Find where the given text appears and provide that cell's center as (X, Y) coordinate. 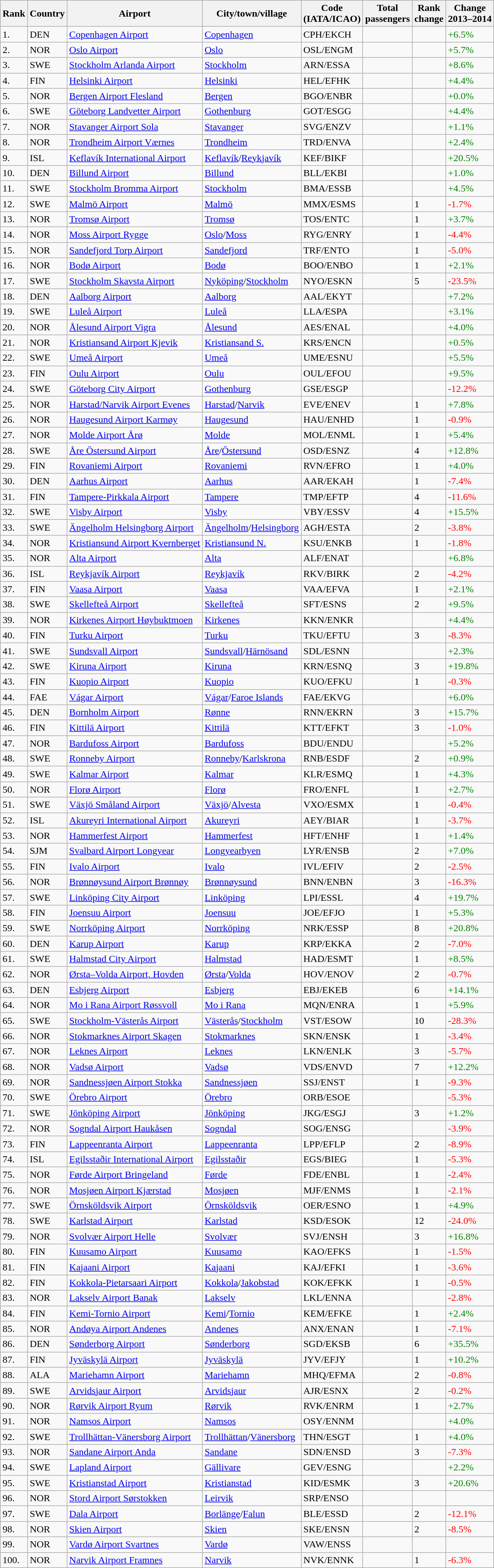
Hammerfest Airport (135, 836)
Linköping (252, 897)
Skien Airport (135, 1529)
Växjö Småland Airport (135, 805)
TRD/ENVA (332, 142)
-3.6% (470, 1267)
Brønnøysund Airport Brønnøy (135, 882)
BLE/ESSD (332, 1514)
Trollhättan/Vänersborg (252, 1437)
Egilsstaðir International Airport (135, 1159)
-4.4% (470, 235)
KKN/ENKR (332, 620)
KLR/ESMQ (332, 774)
AGH/ESTA (332, 528)
+2.2% (470, 1468)
-0.4% (470, 805)
12. (14, 204)
7. (14, 127)
JOE/EFJO (332, 913)
Bodø Airport (135, 266)
Moss Airport Rygge (135, 235)
Umeå Airport (135, 358)
Kristiansund N. (252, 543)
OSL/ENGM (332, 50)
+6.8% (470, 558)
Karlstad (252, 1221)
Kiruna Airport (135, 666)
-7.4% (470, 481)
EVE/ENEV (332, 404)
Reykjavík (252, 574)
+5.9% (470, 1005)
Ängelholm Helsingborg Airport (135, 528)
53. (14, 836)
95. (14, 1483)
98. (14, 1529)
Bardufoss Airport (135, 743)
49. (14, 774)
Arvidsjaur Airport (135, 1390)
10. (14, 173)
69. (14, 1082)
-4.2% (470, 574)
51. (14, 805)
62. (14, 974)
Lappeenranta (252, 1144)
-9.3% (470, 1082)
Keflavík International Airport (135, 157)
Mariehamn Airport (135, 1375)
63. (14, 990)
-0.7% (470, 974)
Namsos (252, 1421)
89. (14, 1390)
Göteborg City Airport (135, 389)
+20.5% (470, 157)
AAR/EKAH (332, 481)
72. (14, 1128)
Kajaani (252, 1267)
KRS/ENCN (332, 343)
+6.0% (470, 697)
Umeå (252, 358)
Vaasa Airport (135, 589)
5 (429, 281)
66. (14, 1036)
Kemi-Tornio Airport (135, 1313)
RVN/EFRO (332, 466)
-12.2% (470, 389)
47. (14, 743)
Örebro (252, 1098)
Luleå (252, 312)
KAJ/EFKI (332, 1267)
+5.3% (470, 913)
Leknes (252, 1051)
SVJ/ENSH (332, 1236)
Karup Airport (135, 944)
-3.4% (470, 1036)
Billund Airport (135, 173)
Kristiansand S. (252, 343)
Haugesund Airport Karmøy (135, 419)
Copenhagen (252, 34)
ALA (47, 1375)
14. (14, 235)
Linköping City Airport (135, 897)
Västerås/Stockholm (252, 1021)
Ålesund Airport Vigra (135, 327)
SVG/ENZV (332, 127)
BMA/ESSB (332, 188)
KID/ESMK (332, 1483)
LKN/ENLK (332, 1051)
Sandane (252, 1452)
Oulu Airport (135, 373)
79. (14, 1236)
2. (14, 50)
Jönköping Airport (135, 1113)
Ängelholm/Helsingborg (252, 528)
Sønderborg Airport (135, 1344)
Sundsvall Airport (135, 651)
BGO/ENBR (332, 96)
55. (14, 866)
MOL/ENML (332, 435)
-8.5% (470, 1529)
Kokkola/Jakobstad (252, 1283)
FRO/ENFL (332, 789)
Helsinki Airport (135, 81)
SKN/ENSK (332, 1036)
80. (14, 1252)
-0.9% (470, 419)
4. (14, 81)
99. (14, 1545)
78. (14, 1221)
Stord Airport Sørstokken (135, 1498)
Åre/Östersund (252, 451)
44. (14, 697)
Rankchange (429, 14)
Göteborg Landvetter Airport (135, 111)
Kokkola-Pietarsaari Airport (135, 1283)
50. (14, 789)
LLA/ESPA (332, 312)
Vadsø (252, 1067)
43. (14, 681)
KOK/EFKK (332, 1283)
SFT/ESNS (332, 604)
96. (14, 1498)
Bornholm Airport (135, 713)
Code(IATA/ICAO) (332, 14)
Ronneby Airport (135, 759)
Brønnøysund (252, 882)
VAA/EFVA (332, 589)
+4.3% (470, 774)
Jyväskylä (252, 1360)
ORB/ESOE (332, 1098)
28. (14, 451)
Sandefjord Torp Airport (135, 250)
Oslo/Moss (252, 235)
KEM/EFKE (332, 1313)
Rønne (252, 713)
JKG/ESGJ (332, 1113)
GEV/ESNG (332, 1468)
+4.9% (470, 1206)
-1.0% (470, 728)
KTT/EFKT (332, 728)
SDL/ESNN (332, 651)
ANX/ENAN (332, 1329)
RKV/BIRK (332, 574)
65. (14, 1021)
11. (14, 188)
Kirkenes Airport Høybuktmoen (135, 620)
Tampere (252, 497)
Nyköping/Stockholm (252, 281)
Tampere-Pirkkala Airport (135, 497)
Reykjavík Airport (135, 574)
BOO/ENBO (332, 266)
Lapland Airport (135, 1468)
+12.8% (470, 451)
92. (14, 1437)
KEF/BIKF (332, 157)
Oulu (252, 373)
Vadsø Airport (135, 1067)
OSY/ENNM (332, 1421)
54. (14, 851)
Kuusamo Airport (135, 1252)
VST/ESOW (332, 1021)
39. (14, 620)
58. (14, 913)
Aalborg (252, 296)
Vardø Airport Svartnes (135, 1545)
Oslo (252, 50)
Kuopio Airport (135, 681)
31. (14, 497)
KAO/EFKS (332, 1252)
-0.8% (470, 1375)
Førde Airport Bringeland (135, 1174)
Stockholm Bromma Airport (135, 188)
Narvik (252, 1560)
-2.4% (470, 1174)
19. (14, 312)
+7.0% (470, 851)
41. (14, 651)
15. (14, 250)
Førde (252, 1174)
Molde Airport Årø (135, 435)
-2.5% (470, 866)
Haugesund (252, 419)
13. (14, 219)
HEL/EFHK (332, 81)
Luleå Airport (135, 312)
Örnsköldsvik (252, 1206)
Skellefteå (252, 604)
HAD/ESMT (332, 959)
-3.8% (470, 528)
82. (14, 1283)
81. (14, 1267)
Malmö (252, 204)
+5.4% (470, 435)
EGS/BIEG (332, 1159)
+35.5% (470, 1344)
-7.0% (470, 944)
+5.2% (470, 743)
+3.1% (470, 312)
+8.6% (470, 65)
VXO/ESMX (332, 805)
Sundsvall/Härnösand (252, 651)
Trondheim Airport Værnes (135, 142)
IVL/EFIV (332, 866)
42. (14, 666)
67. (14, 1051)
NYO/ESKN (332, 281)
-3.9% (470, 1128)
Sandnessjøen Airport Stokka (135, 1082)
Sandane Airport Anda (135, 1452)
33. (14, 528)
BLL/EKBI (332, 173)
AEY/BIAR (332, 820)
-16.3% (470, 882)
+8.5% (470, 959)
90. (14, 1406)
SSJ/ENST (332, 1082)
68. (14, 1067)
6. (14, 111)
MMX/ESMS (332, 204)
+20.6% (470, 1483)
Aarhus (252, 481)
CPH/EKCH (332, 34)
Karlstad Airport (135, 1221)
+12.2% (470, 1067)
Rørvik Airport Ryum (135, 1406)
7 (429, 1067)
TRF/ENTO (332, 250)
32. (14, 512)
Oslo Airport (135, 50)
UME/ESNU (332, 358)
VBY/ESSV (332, 512)
87. (14, 1360)
City/town/village (252, 14)
21. (14, 343)
-0.3% (470, 681)
Stavanger (252, 127)
HFT/ENHF (332, 836)
Helsinki (252, 81)
8 (429, 928)
AES/ENAL (332, 327)
SOG/ENSG (332, 1128)
Copenhagen Airport (135, 34)
ARN/ESSA (332, 65)
HAU/ENHD (332, 419)
OER/ESNO (332, 1206)
SJM (47, 851)
RNN/EKRN (332, 713)
Karup (252, 944)
26. (14, 419)
71. (14, 1113)
93. (14, 1452)
56. (14, 882)
+19.8% (470, 666)
12 (429, 1221)
AAL/EKYT (332, 296)
Alta (252, 558)
+1.0% (470, 173)
27. (14, 435)
FDE/ENBL (332, 1174)
+14.1% (470, 990)
5. (14, 96)
KSD/ESOK (332, 1221)
-2.1% (470, 1190)
37. (14, 589)
73. (14, 1144)
SDN/ENSD (332, 1452)
+5.7% (470, 50)
Borlänge/Falun (252, 1514)
MHQ/EFMA (332, 1375)
MQN/ENRA (332, 1005)
-2.8% (470, 1298)
TKU/EFTU (332, 635)
Alta Airport (135, 558)
Akureyri International Airport (135, 820)
-28.3% (470, 1021)
Sogndal Airport Haukåsen (135, 1128)
Vágar/Faroe Islands (252, 697)
17. (14, 281)
+1.1% (470, 127)
SRP/ENSO (332, 1498)
Vaasa (252, 589)
24. (14, 389)
70. (14, 1098)
83. (14, 1298)
-8.9% (470, 1144)
JYV/EFJY (332, 1360)
-7.3% (470, 1452)
KRN/ESNQ (332, 666)
Ivalo Airport (135, 866)
Esbjerg (252, 990)
3. (14, 65)
SGD/EKSB (332, 1344)
Mosjøen Airport Kjærstad (135, 1190)
Svalbard Airport Longyear (135, 851)
+0.0% (470, 96)
+3.7% (470, 219)
Rovaniemi Airport (135, 466)
61. (14, 959)
Hammerfest (252, 836)
-1.7% (470, 204)
Bergen Airport Flesland (135, 96)
8. (14, 142)
+7.8% (470, 404)
LYR/ENSB (332, 851)
Visby Airport (135, 512)
Trollhättan-Vänersborg Airport (135, 1437)
76. (14, 1190)
Turku Airport (135, 635)
Jyväskylä Airport (135, 1360)
Rørvik (252, 1406)
30. (14, 481)
Kristianstad (252, 1483)
KUO/EFKU (332, 681)
100. (14, 1560)
Keflavík/Reykjavík (252, 157)
MJF/ENMS (332, 1190)
FAE (47, 697)
-23.5% (470, 281)
Change2013–2014 (470, 14)
-5.0% (470, 250)
KSU/ENKB (332, 543)
Sønderborg (252, 1344)
RYG/ENRY (332, 235)
Kittilä Airport (135, 728)
Mariehamn (252, 1375)
+15.5% (470, 512)
97. (14, 1514)
Andøya Airport Andenes (135, 1329)
Vágar Airport (135, 697)
18. (14, 296)
NVK/ENNK (332, 1560)
OUL/EFOU (332, 373)
Vardø (252, 1545)
+15.7% (470, 713)
Kristiansund Airport Kvernberget (135, 543)
22. (14, 358)
AJR/ESNX (332, 1390)
64. (14, 1005)
Ronneby/Karlskrona (252, 759)
+6.5% (470, 34)
RVK/ENRM (332, 1406)
KRP/EKKA (332, 944)
Namsos Airport (135, 1421)
-3.7% (470, 820)
Ivalo (252, 866)
NRK/ESSP (332, 928)
Mo i Rana (252, 1005)
57. (14, 897)
Ørsta/Volda (252, 974)
Lappeenranta Airport (135, 1144)
59. (14, 928)
Örnsköldsvik Airport (135, 1206)
TOS/ENTC (332, 219)
Örebro Airport (135, 1098)
Sogndal (252, 1128)
Ørsta–Volda Airport, Hovden (135, 974)
Kuusamo (252, 1252)
Tromsø (252, 219)
Kristianstad Airport (135, 1483)
20. (14, 327)
Lakselv (252, 1298)
Sandefjord (252, 250)
-0.2% (470, 1390)
Dala Airport (135, 1514)
Turku (252, 635)
-1.5% (470, 1252)
86. (14, 1344)
VDS/ENVD (332, 1067)
Leknes Airport (135, 1051)
LPI/ESSL (332, 897)
GOT/ESGG (332, 111)
Visby (252, 512)
45. (14, 713)
+20.8% (470, 928)
SKE/ENSN (332, 1529)
Airport (135, 14)
Kiruna (252, 666)
25. (14, 404)
60. (14, 944)
BNN/ENBN (332, 882)
Narvik Airport Framnes (135, 1560)
Kajaani Airport (135, 1267)
88. (14, 1375)
-6.3% (470, 1560)
1. (14, 34)
16. (14, 266)
Skien (252, 1529)
VAW/ENSS (332, 1545)
Aarhus Airport (135, 481)
Akureyri (252, 820)
Harstad/Narvik (252, 404)
40. (14, 635)
Kemi/Tornio (252, 1313)
Svolvær (252, 1236)
-24.0% (470, 1221)
94. (14, 1468)
Stavanger Airport Sola (135, 127)
36. (14, 574)
Kirkenes (252, 620)
Rovaniemi (252, 466)
RNB/ESDF (332, 759)
BDU/ENDU (332, 743)
-7.1% (470, 1329)
Molde (252, 435)
Sandnessjøen (252, 1082)
+0.5% (470, 343)
Stokmarknes Airport Skagen (135, 1036)
+10.2% (470, 1360)
Växjö/Alvesta (252, 805)
Halmstad (252, 959)
Gällivare (252, 1468)
TMP/EFTP (332, 497)
Stokmarknes (252, 1036)
LKL/ENNA (332, 1298)
10 (429, 1021)
Svolvær Airport Helle (135, 1236)
48. (14, 759)
46. (14, 728)
+5.5% (470, 358)
Malmö Airport (135, 204)
Leirvik (252, 1498)
+4.5% (470, 188)
THN/ESGT (332, 1437)
GSE/ESGP (332, 389)
74. (14, 1159)
+2.3% (470, 651)
Skellefteå Airport (135, 604)
Longyearbyen (252, 851)
75. (14, 1174)
Joensuu (252, 913)
Aalborg Airport (135, 296)
Country (47, 14)
+19.7% (470, 897)
Mosjøen (252, 1190)
LPP/EFLP (332, 1144)
EBJ/EKEB (332, 990)
29. (14, 466)
Kristiansand Airport Kjevik (135, 343)
34. (14, 543)
FAE/EKVG (332, 697)
+1.4% (470, 836)
Florø Airport (135, 789)
Kalmar (252, 774)
-0.5% (470, 1283)
84. (14, 1313)
Rank (14, 14)
-12.1% (470, 1514)
Bodø (252, 266)
Norrköping (252, 928)
Esbjerg Airport (135, 990)
Stockholm-Västerås Airport (135, 1021)
Kalmar Airport (135, 774)
Andenes (252, 1329)
+1.2% (470, 1113)
9. (14, 157)
Joensuu Airport (135, 913)
Jönköping (252, 1113)
Kittilä (252, 728)
Stockholm Skavsta Airport (135, 281)
Mo i Rana Airport Røssvoll (135, 1005)
Egilsstaðir (252, 1159)
Arvidsjaur (252, 1390)
Norrköping Airport (135, 928)
Trondheim (252, 142)
Stockholm Arlanda Airport (135, 65)
Kuopio (252, 681)
Åre Östersund Airport (135, 451)
-8.3% (470, 635)
HOV/ENOV (332, 974)
Lakselv Airport Banak (135, 1298)
-1.8% (470, 543)
85. (14, 1329)
Bardufoss (252, 743)
23. (14, 373)
52. (14, 820)
+16.8% (470, 1236)
+7.2% (470, 296)
Harstad/Narvik Airport Evenes (135, 404)
Bergen (252, 96)
OSD/ESNZ (332, 451)
35. (14, 558)
-5.7% (470, 1051)
Halmstad City Airport (135, 959)
Totalpassengers (388, 14)
Billund (252, 173)
Florø (252, 789)
77. (14, 1206)
Ålesund (252, 327)
+0.9% (470, 759)
-11.6% (470, 497)
91. (14, 1421)
ALF/ENAT (332, 558)
38. (14, 604)
Tromsø Airport (135, 219)
